Identify which cell holds the provided text, then report its [X, Y] central coordinate. 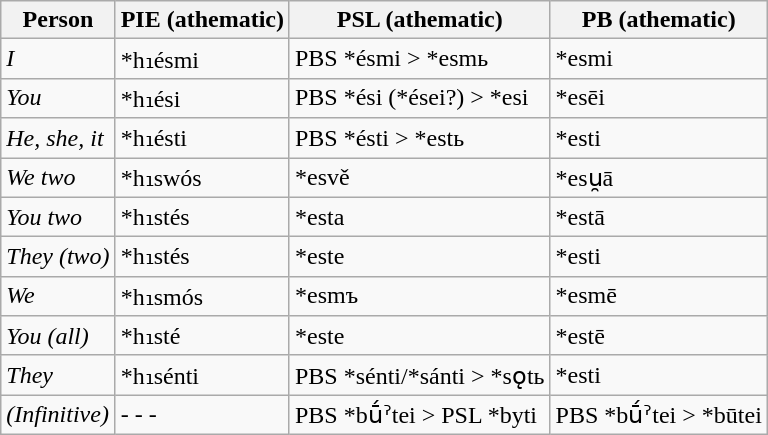
*h₁ési [202, 98]
I [58, 59]
*h₁ésmi [202, 59]
PBS *bū́ˀtei > *būtei [658, 415]
Person [58, 20]
We [58, 296]
PBS *ésmi > *esmь [420, 59]
*h₁sté [202, 336]
They (two) [58, 257]
*h₁ésti [202, 138]
*esu̯ā [658, 178]
PBS *sénti/*sánti > *sǫtь [420, 375]
*esvě [420, 178]
You (all) [58, 336]
PSL (athematic) [420, 20]
He, she, it [58, 138]
*esmъ [420, 296]
*esmē [658, 296]
- - - [202, 415]
*esta [420, 217]
PIE (athematic) [202, 20]
We two [58, 178]
PB (athematic) [658, 20]
*estā [658, 217]
They [58, 375]
*esmi [658, 59]
*h₁sénti [202, 375]
You [58, 98]
PBS *ésti > *estь [420, 138]
PBS *bū́ˀtei > PSL *byti [420, 415]
*h₁swós [202, 178]
*estē [658, 336]
PBS *ési (*ései?) > *esi [420, 98]
*h₁smós [202, 296]
*esēi [658, 98]
(Infinitive) [58, 415]
You two [58, 217]
